Pinpoint the cell where the given text exists, returning its (X, Y) midpoint coordinate. 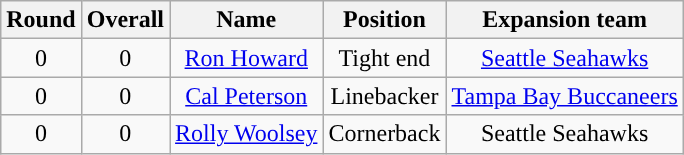
Overall (125, 20)
Cal Peterson (246, 96)
Expansion team (564, 20)
Ron Howard (246, 58)
Tight end (384, 58)
Name (246, 20)
Position (384, 20)
Round (41, 20)
Rolly Woolsey (246, 134)
Cornerback (384, 134)
Tampa Bay Buccaneers (564, 96)
Linebacker (384, 96)
